Search for the cell housing the specified text and yield its (x, y) center coordinate. 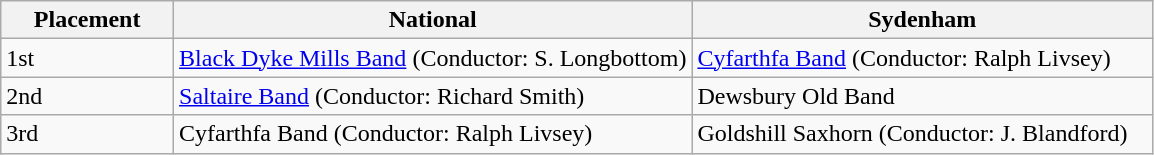
Goldshill Saxhorn (Conductor: J. Blandford) (922, 134)
1st (88, 58)
Saltaire Band (Conductor: Richard Smith) (433, 96)
Dewsbury Old Band (922, 96)
Placement (88, 20)
Black Dyke Mills Band (Conductor: S. Longbottom) (433, 58)
National (433, 20)
Sydenham (922, 20)
3rd (88, 134)
2nd (88, 96)
